Search for the cell housing the specified text and yield its (X, Y) center coordinate. 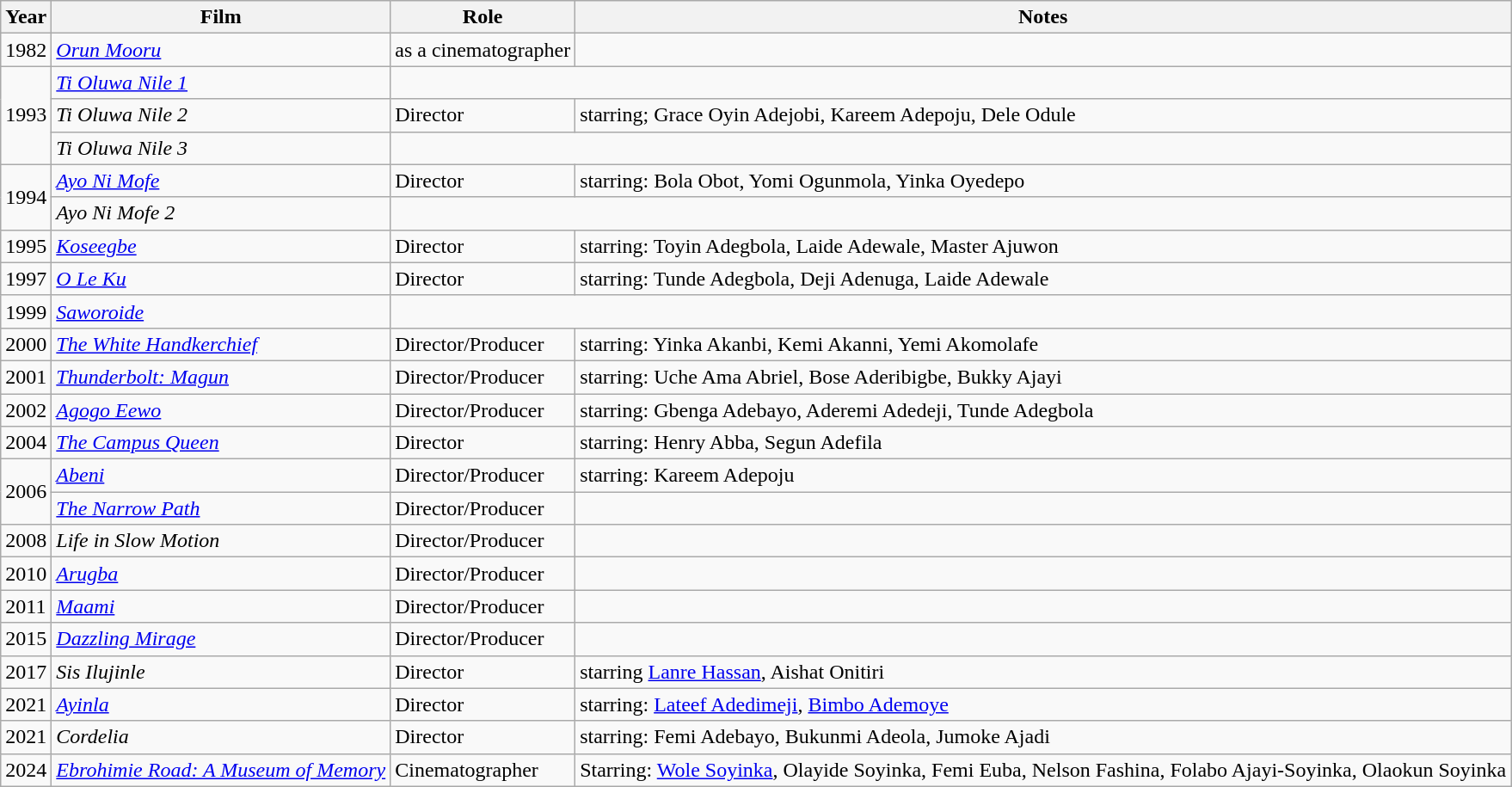
starring: Gbenga Adebayo, Aderemi Adedeji, Tunde Adegbola (1043, 410)
Cordelia (221, 737)
Role (483, 17)
Ayo Ni Mofe 2 (221, 213)
Ayinla (221, 704)
Ti Oluwa Nile 2 (221, 115)
2010 (26, 574)
starring: Femi Adebayo, Bukunmi Adeola, Jumoke Ajadi (1043, 737)
starring: Kareem Adepoju (1043, 476)
The Narrow Path (221, 508)
Abeni (221, 476)
Dazzling Mirage (221, 639)
Starring: Wole Soyinka, Olayide Soyinka, Femi Euba, Nelson Fashina, Folabo Ajayi-Soyinka, Olaokun Soyinka (1043, 770)
2017 (26, 672)
The Campus Queen (221, 443)
2002 (26, 410)
2011 (26, 606)
1982 (26, 50)
Maami (221, 606)
Ebrohimie Road: A Museum of Memory (221, 770)
Ti Oluwa Nile 1 (221, 83)
Year (26, 17)
1994 (26, 197)
2015 (26, 639)
1999 (26, 311)
1995 (26, 246)
Saworoide (221, 311)
Orun Mooru (221, 50)
starring: Tunde Adegbola, Deji Adenuga, Laide Adewale (1043, 279)
starring: Toyin Adegbola, Laide Adewale, Master Ajuwon (1043, 246)
starring; Grace Oyin Adejobi, Kareem Adepoju, Dele Odule (1043, 115)
2004 (26, 443)
Sis Ilujinle (221, 672)
starring: Yinka Akanbi, Kemi Akanni, Yemi Akomolafe (1043, 344)
O Le Ku (221, 279)
Agogo Eewo (221, 410)
Notes (1043, 17)
2008 (26, 541)
Life in Slow Motion (221, 541)
2000 (26, 344)
1997 (26, 279)
starring: Uche Ama Abriel, Bose Aderibigbe, Bukky Ajayi (1043, 377)
starring: Henry Abba, Segun Adefila (1043, 443)
2006 (26, 492)
starring: Bola Obot, Yomi Ogunmola, Yinka Oyedepo (1043, 181)
starring Lanre Hassan, Aishat Onitiri (1043, 672)
Cinematographer (483, 770)
Film (221, 17)
Ti Oluwa Nile 3 (221, 148)
Arugba (221, 574)
as a cinematographer (483, 50)
Thunderbolt: Magun (221, 377)
2024 (26, 770)
Koseegbe (221, 246)
The White Handkerchief (221, 344)
starring: Lateef Adedimeji, Bimbo Ademoye (1043, 704)
Ayo Ni Mofe (221, 181)
1993 (26, 115)
2001 (26, 377)
